Detect which cell encompasses the target text, then output its (X, Y) center coordinate. 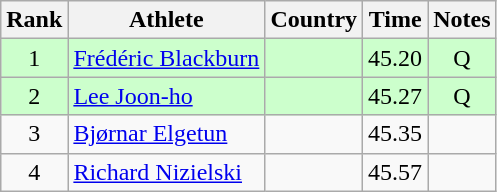
45.35 (396, 134)
Bjørnar Elgetun (166, 134)
45.27 (396, 96)
Rank (34, 20)
Notes (462, 20)
45.57 (396, 172)
Lee Joon-ho (166, 96)
Time (396, 20)
Country (314, 20)
45.20 (396, 58)
3 (34, 134)
4 (34, 172)
1 (34, 58)
Athlete (166, 20)
Frédéric Blackburn (166, 58)
2 (34, 96)
Richard Nizielski (166, 172)
